Search for the cell housing the specified text and yield its [X, Y] center coordinate. 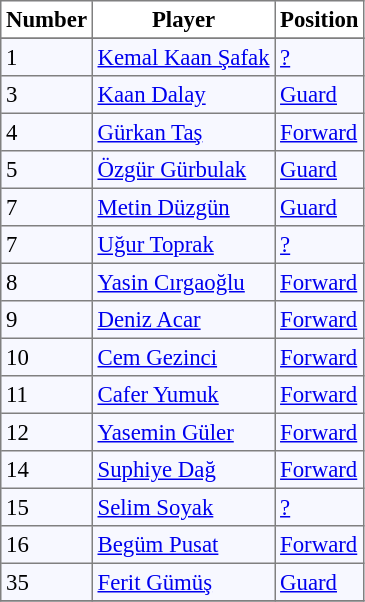
Ferit Gümüş [184, 582]
Deniz Acar [184, 320]
Yasin Cırgaoğlu [184, 282]
8 [47, 282]
Player [184, 20]
Number [47, 20]
4 [47, 132]
16 [47, 545]
Gürkan Taş [184, 132]
9 [47, 320]
Suphiye Dağ [184, 470]
5 [47, 170]
11 [47, 395]
Uğur Toprak [184, 245]
Metin Düzgün [184, 207]
1 [47, 57]
12 [47, 432]
Özgür Gürbulak [184, 170]
10 [47, 357]
35 [47, 582]
Position [320, 20]
Begüm Pusat [184, 545]
Kaan Dalay [184, 95]
15 [47, 507]
14 [47, 470]
Kemal Kaan Şafak [184, 57]
Cem Gezinci [184, 357]
Selim Soyak [184, 507]
Yasemin Güler [184, 432]
3 [47, 95]
Cafer Yumuk [184, 395]
